Pinpoint the cell where the given text exists, returning its [X, Y] midpoint coordinate. 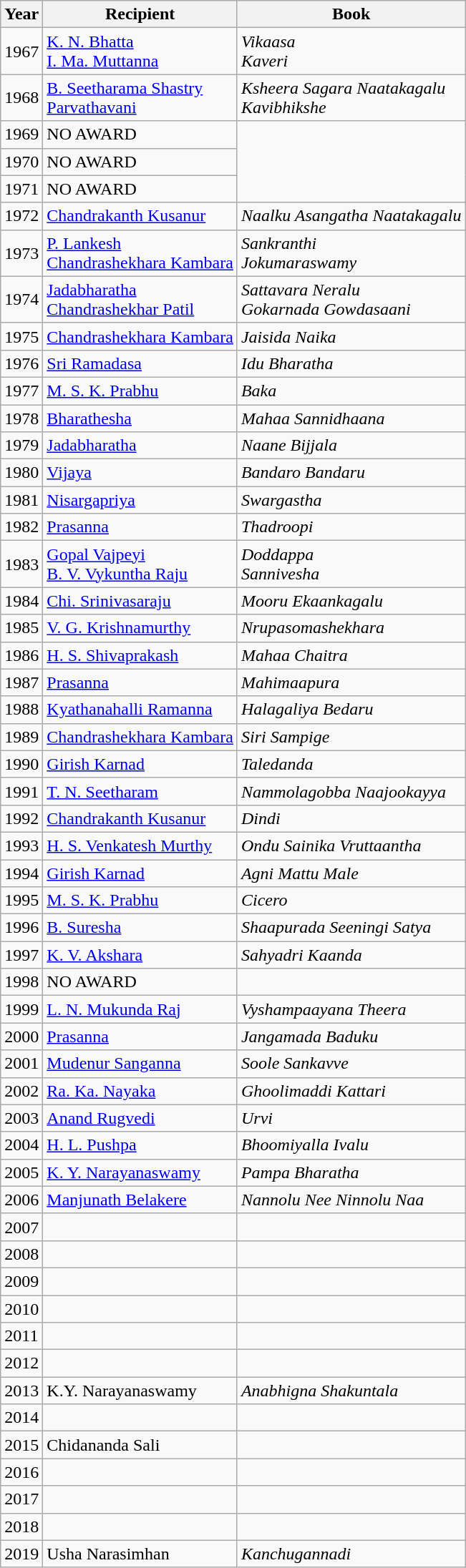
Thadroopi [351, 527]
1988 [21, 710]
2014 [21, 1418]
1999 [21, 1009]
2008 [21, 1254]
H. S. Shivaprakash [140, 655]
P. Lankesh Chandrashekhara Kambara [140, 253]
2007 [21, 1227]
1991 [21, 791]
1973 [21, 253]
Anand Rugvedi [140, 1118]
Kyathanahalli Ramanna [140, 710]
Mooru Ekaankagalu [351, 601]
1995 [21, 901]
1992 [21, 818]
T. N. Seetharam [140, 791]
1969 [21, 134]
B. Suresha [140, 928]
2016 [21, 1472]
Jadabharatha Chandrashekhar Patil [140, 299]
1993 [21, 846]
1972 [21, 216]
1974 [21, 299]
Jaisida Naika [351, 336]
1994 [21, 873]
2009 [21, 1281]
2013 [21, 1391]
Halagaliya Bedaru [351, 710]
Bandaro Bandaru [351, 473]
Swargastha [351, 500]
Year [21, 14]
1986 [21, 655]
2010 [21, 1308]
Nammolagobba Naajookayya [351, 791]
H. S. Venkatesh Murthy [140, 846]
Idu Bharatha [351, 363]
Urvi [351, 1118]
Agni Mattu Male [351, 873]
Anabhigna Shakuntala [351, 1391]
Bharathesha [140, 418]
Jadabharatha [140, 446]
1984 [21, 601]
1970 [21, 162]
2017 [21, 1499]
Recipient [140, 14]
1996 [21, 928]
DoddappaSannivesha [351, 564]
2004 [21, 1145]
K. N. Bhatta I. Ma. Muttanna [140, 52]
Nrupasomashekhara [351, 628]
1987 [21, 682]
Bhoomiyalla Ivalu [351, 1145]
Vikaasa Kaveri [351, 52]
B. Seetharama Shastry Parvathavani [140, 97]
Naane Bijjala [351, 446]
Usha Narasimhan [140, 1554]
Sattavara Neralu Gokarnada Gowdasaani [351, 299]
2003 [21, 1118]
2001 [21, 1064]
2002 [21, 1091]
1980 [21, 473]
Vyshampaayana Theera [351, 1009]
Pampa Bharatha [351, 1172]
2012 [21, 1363]
H. L. Pushpa [140, 1145]
1978 [21, 418]
2000 [21, 1037]
Book [351, 14]
Ra. Ka. Nayaka [140, 1091]
2006 [21, 1200]
1967 [21, 52]
Sahyadri Kaanda [351, 955]
Shaapurada Seeningi Satya [351, 928]
K.Y. Narayanaswamy [140, 1391]
2011 [21, 1336]
Baka [351, 391]
1979 [21, 446]
1997 [21, 955]
Mahaa Sannidhaana [351, 418]
Siri Sampige [351, 737]
Jangamada Baduku [351, 1037]
Sri Ramadasa [140, 363]
1998 [21, 982]
Manjunath Belakere [140, 1200]
1976 [21, 363]
1990 [21, 764]
V. G. Krishnamurthy [140, 628]
L. N. Mukunda Raj [140, 1009]
1982 [21, 527]
1981 [21, 500]
Naalku Asangatha Naatakagalu [351, 216]
Sankranthi Jokumaraswamy [351, 253]
Mahaa Chaitra [351, 655]
2015 [21, 1445]
Nannolu Nee Ninnolu Naa [351, 1200]
1968 [21, 97]
Vijaya [140, 473]
Cicero [351, 901]
K. V. Akshara [140, 955]
Soole Sankavve [351, 1064]
Gopal VajpeyiB. V. Vykuntha Raju [140, 564]
1989 [21, 737]
Ondu Sainika Vruttaantha [351, 846]
Kanchugannadi [351, 1554]
1983 [21, 564]
2019 [21, 1554]
Nisargapriya [140, 500]
1977 [21, 391]
Mahimaapura [351, 682]
2018 [21, 1527]
K. Y. Narayanaswamy [140, 1172]
1971 [21, 189]
Chidananda Sali [140, 1445]
1975 [21, 336]
Taledanda [351, 764]
Dindi [351, 818]
Mudenur Sanganna [140, 1064]
1985 [21, 628]
Ghoolimaddi Kattari [351, 1091]
Ksheera Sagara Naatakagalu Kavibhikshe [351, 97]
Chi. Srinivasaraju [140, 601]
2005 [21, 1172]
